Capture the cell that displays the provided text and extract its [X, Y] central coordinate. 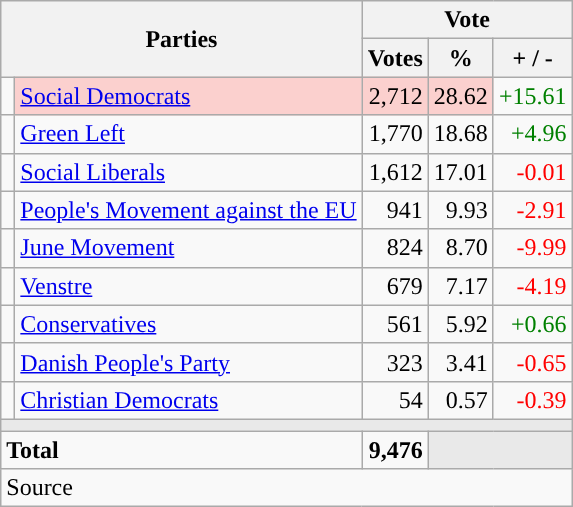
June Movement [188, 248]
8.70 [460, 248]
0.57 [460, 400]
679 [395, 286]
561 [395, 324]
-0.39 [532, 400]
Danish People's Party [188, 362]
54 [395, 400]
Source [286, 488]
+ / - [532, 58]
1,770 [395, 134]
People's Movement against the EU [188, 210]
28.62 [460, 96]
+0.66 [532, 324]
Conservatives [188, 324]
3.41 [460, 362]
Parties [182, 39]
9.93 [460, 210]
18.68 [460, 134]
+4.96 [532, 134]
Social Democrats [188, 96]
323 [395, 362]
Venstre [188, 286]
Christian Democrats [188, 400]
-4.19 [532, 286]
17.01 [460, 172]
+15.61 [532, 96]
Vote [467, 20]
-9.99 [532, 248]
Total [182, 449]
% [460, 58]
Votes [395, 58]
9,476 [395, 449]
1,612 [395, 172]
-2.91 [532, 210]
-0.01 [532, 172]
941 [395, 210]
-0.65 [532, 362]
2,712 [395, 96]
Green Left [188, 134]
5.92 [460, 324]
824 [395, 248]
7.17 [460, 286]
Social Liberals [188, 172]
